Identify which cell holds the provided text, then report its [x, y] central coordinate. 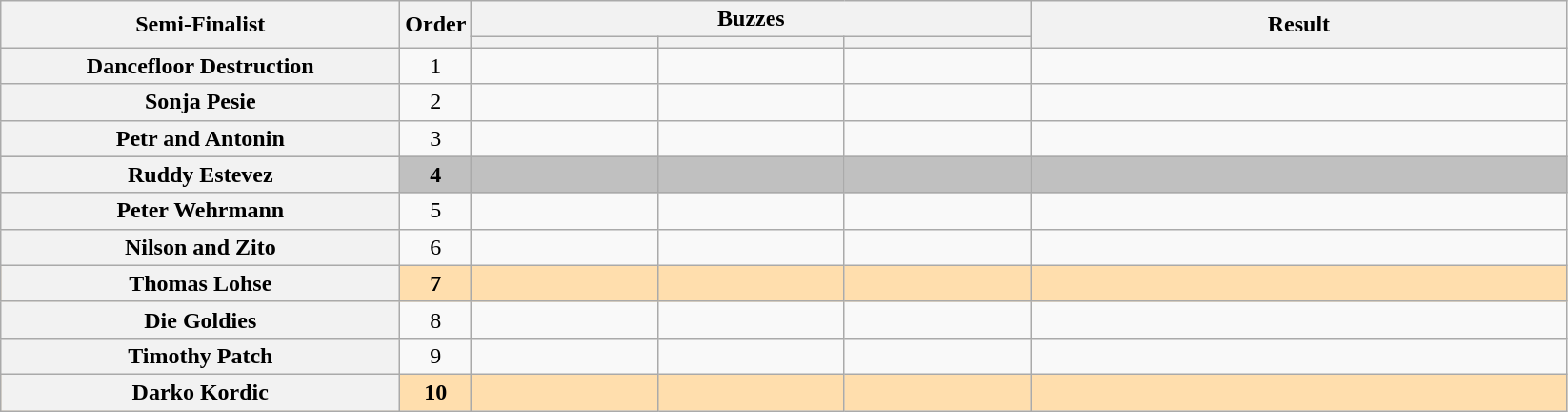
Result [1299, 25]
Darko Kordic [200, 392]
Petr and Antonin [200, 138]
Semi-Finalist [200, 25]
10 [436, 392]
Thomas Lohse [200, 283]
7 [436, 283]
2 [436, 102]
Ruddy Estevez [200, 175]
8 [436, 319]
Die Goldies [200, 319]
3 [436, 138]
Timothy Patch [200, 356]
Nilson and Zito [200, 247]
9 [436, 356]
Sonja Pesie [200, 102]
6 [436, 247]
1 [436, 66]
5 [436, 211]
Peter Wehrmann [200, 211]
4 [436, 175]
Order [436, 25]
Buzzes [751, 19]
Dancefloor Destruction [200, 66]
